Capture the cell that displays the provided text and extract its (X, Y) central coordinate. 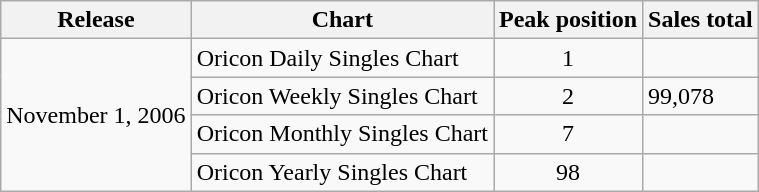
Peak position (568, 20)
2 (568, 96)
99,078 (701, 96)
Oricon Daily Singles Chart (342, 58)
Oricon Weekly Singles Chart (342, 96)
Sales total (701, 20)
November 1, 2006 (96, 115)
98 (568, 172)
Oricon Monthly Singles Chart (342, 134)
7 (568, 134)
Oricon Yearly Singles Chart (342, 172)
1 (568, 58)
Release (96, 20)
Chart (342, 20)
